Scan for the cell matching the given text and deliver its [X, Y] coordinate at center. 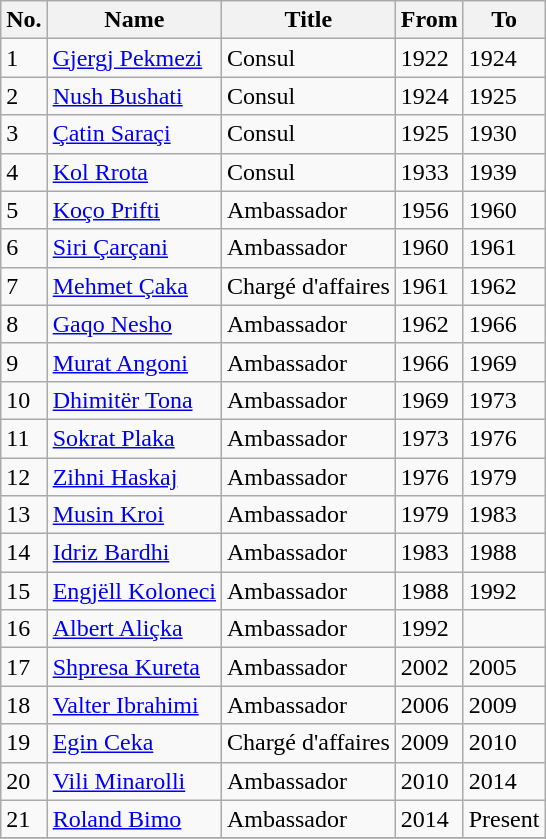
4 [24, 172]
Engjëll Koloneci [134, 591]
1922 [429, 58]
1930 [504, 134]
1939 [504, 172]
1 [24, 58]
Gjergj Pekmezi [134, 58]
2005 [504, 667]
9 [24, 362]
Idriz Bardhi [134, 553]
1956 [429, 210]
Gaqo Nesho [134, 324]
Name [134, 20]
Mehmet Çaka [134, 286]
6 [24, 248]
Zihni Haskaj [134, 477]
15 [24, 591]
Musin Kroi [134, 515]
Roland Bimo [134, 819]
21 [24, 819]
Koço Prifti [134, 210]
19 [24, 743]
14 [24, 553]
Present [504, 819]
2 [24, 96]
Egin Ceka [134, 743]
8 [24, 324]
Albert Aliçka [134, 629]
Siri Çarçani [134, 248]
Vili Minarolli [134, 781]
1933 [429, 172]
17 [24, 667]
Sokrat Plaka [134, 438]
2006 [429, 705]
Dhimitër Tona [134, 400]
20 [24, 781]
18 [24, 705]
10 [24, 400]
Shpresa Kureta [134, 667]
To [504, 20]
No. [24, 20]
Title [309, 20]
5 [24, 210]
12 [24, 477]
16 [24, 629]
2002 [429, 667]
Murat Angoni [134, 362]
13 [24, 515]
Valter Ibrahimi [134, 705]
3 [24, 134]
From [429, 20]
11 [24, 438]
Kol Rrota [134, 172]
Nush Bushati [134, 96]
Çatin Saraçi [134, 134]
7 [24, 286]
